For the text-containing cell, return its midpoint in [X, Y] coordinate format. 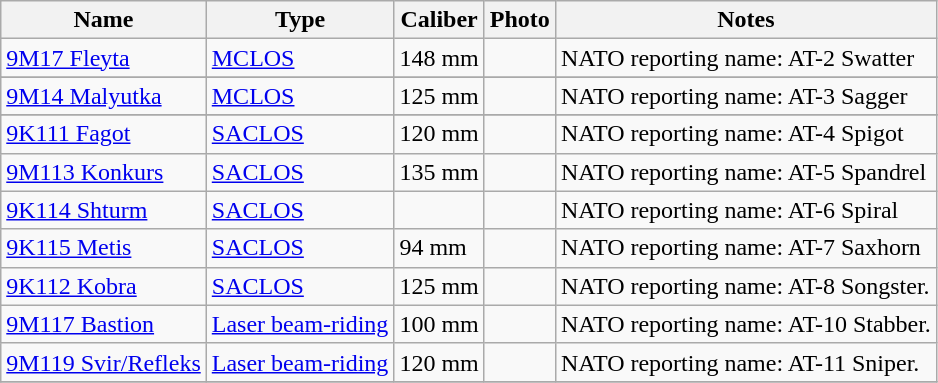
NATO reporting name: AT-8 Songster. [746, 286]
9M117 Bastion [104, 324]
NATO reporting name: AT-7 Saxhorn [746, 248]
Notes [746, 20]
9M113 Konkurs [104, 172]
94 mm [439, 248]
NATO reporting name: AT-11 Sniper. [746, 362]
NATO reporting name: AT-10 Stabber. [746, 324]
9M17 Fleyta [104, 58]
NATO reporting name: AT-2 Swatter [746, 58]
Name [104, 20]
NATO reporting name: AT-6 Spiral [746, 210]
135 mm [439, 172]
9K111 Fagot [104, 134]
148 mm [439, 58]
Type [300, 20]
9K112 Kobra [104, 286]
NATO reporting name: AT-4 Spigot [746, 134]
9M14 Malyutka [104, 96]
NATO reporting name: AT-5 Spandrel [746, 172]
100 mm [439, 324]
9K115 Metis [104, 248]
NATO reporting name: AT-3 Sagger [746, 96]
9M119 Svir/Refleks [104, 362]
9K114 Shturm [104, 210]
Photo [520, 20]
Caliber [439, 20]
